Pinpoint the cell where the given text exists, returning its [X, Y] midpoint coordinate. 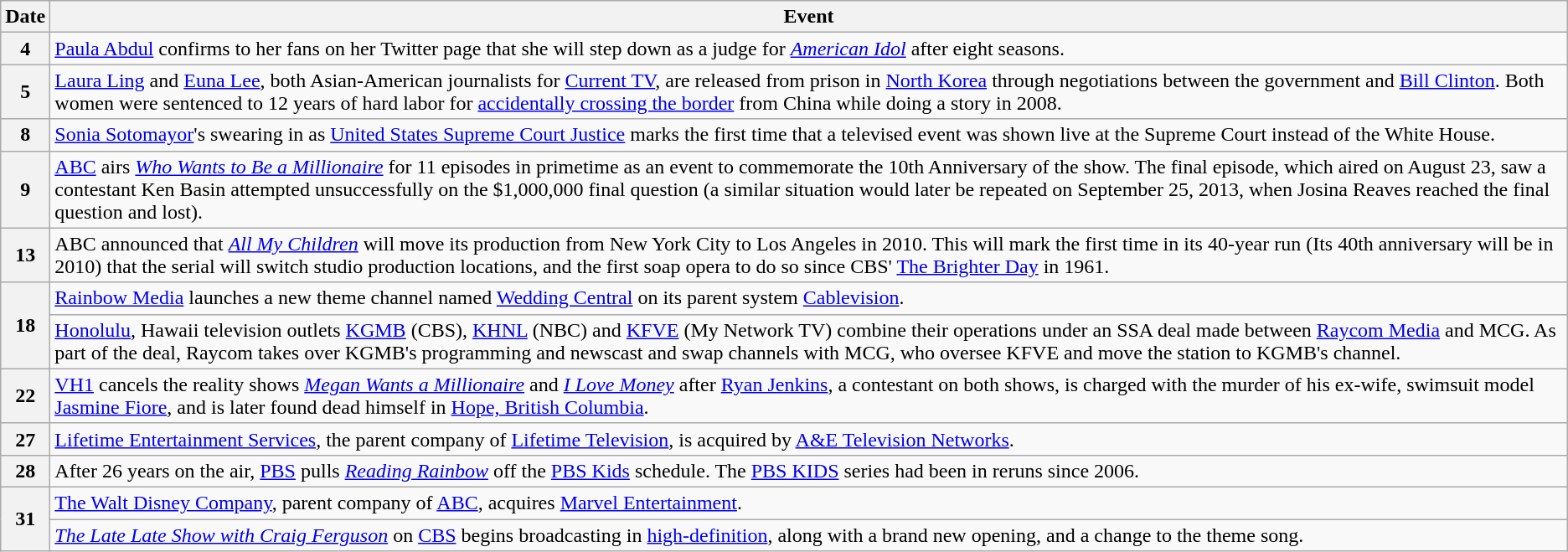
8 [25, 135]
4 [25, 49]
Lifetime Entertainment Services, the parent company of Lifetime Television, is acquired by A&E Television Networks. [809, 439]
Rainbow Media launches a new theme channel named Wedding Central on its parent system Cablevision. [809, 298]
After 26 years on the air, PBS pulls Reading Rainbow off the PBS Kids schedule. The PBS KIDS series had been in reruns since 2006. [809, 471]
28 [25, 471]
The Walt Disney Company, parent company of ABC, acquires Marvel Entertainment. [809, 503]
18 [25, 325]
The Late Late Show with Craig Ferguson on CBS begins broadcasting in high-definition, along with a brand new opening, and a change to the theme song. [809, 535]
22 [25, 395]
5 [25, 92]
Paula Abdul confirms to her fans on her Twitter page that she will step down as a judge for American Idol after eight seasons. [809, 49]
Date [25, 17]
13 [25, 255]
Event [809, 17]
27 [25, 439]
31 [25, 518]
9 [25, 189]
